Pinpoint the cell where the given text exists, returning its [X, Y] midpoint coordinate. 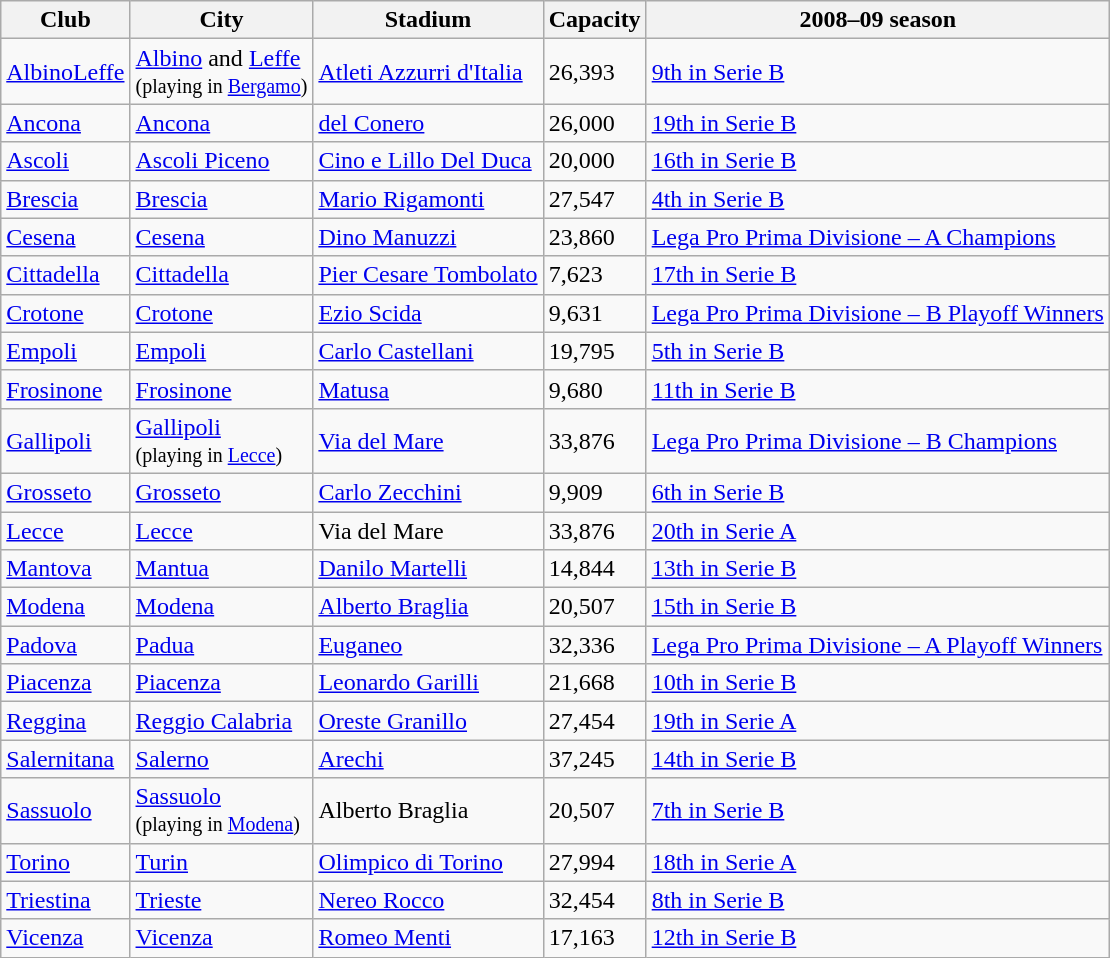
19th in Serie A [878, 721]
Reggio Calabria [222, 721]
27,547 [594, 199]
Arechi [428, 759]
Lega Pro Prima Divisione – A Champions [878, 237]
21,668 [594, 683]
Mantua [222, 569]
27,994 [594, 862]
27,454 [594, 721]
Leonardo Garilli [428, 683]
Salernitana [66, 759]
Carlo Castellani [428, 351]
Romeo Menti [428, 938]
Lega Pro Prima Divisione – B Playoff Winners [878, 313]
Danilo Martelli [428, 569]
26,000 [594, 123]
37,245 [594, 759]
Padova [66, 645]
16th in Serie B [878, 161]
Mario Rigamonti [428, 199]
Torino [66, 862]
Mantova [66, 569]
2008–09 season [878, 20]
Stadium [428, 20]
20,000 [594, 161]
9,680 [594, 389]
7,623 [594, 275]
Pier Cesare Tombolato [428, 275]
4th in Serie B [878, 199]
AlbinoLeffe [66, 72]
Dino Manuzzi [428, 237]
14,844 [594, 569]
20th in Serie A [878, 531]
9,631 [594, 313]
19,795 [594, 351]
26,393 [594, 72]
11th in Serie B [878, 389]
12th in Serie B [878, 938]
19th in Serie B [878, 123]
Oreste Granillo [428, 721]
32,336 [594, 645]
9th in Serie B [878, 72]
14th in Serie B [878, 759]
Gallipoli [66, 440]
Triestina [66, 900]
17th in Serie B [878, 275]
Atleti Azzurri d'Italia [428, 72]
Olimpico di Torino [428, 862]
Carlo Zecchini [428, 492]
Gallipoli(playing in Lecce) [222, 440]
City [222, 20]
Albino and Leffe(playing in Bergamo) [222, 72]
Capacity [594, 20]
7th in Serie B [878, 810]
Nereo Rocco [428, 900]
Ascoli [66, 161]
10th in Serie B [878, 683]
15th in Serie B [878, 607]
Cino e Lillo Del Duca [428, 161]
17,163 [594, 938]
del Conero [428, 123]
Club [66, 20]
18th in Serie A [878, 862]
Ezio Scida [428, 313]
Lega Pro Prima Divisione – B Champions [878, 440]
Matusa [428, 389]
Euganeo [428, 645]
9,909 [594, 492]
Salerno [222, 759]
8th in Serie B [878, 900]
23,860 [594, 237]
Sassuolo(playing in Modena) [222, 810]
Ascoli Piceno [222, 161]
6th in Serie B [878, 492]
Lega Pro Prima Divisione – A Playoff Winners [878, 645]
32,454 [594, 900]
Sassuolo [66, 810]
Padua [222, 645]
Reggina [66, 721]
13th in Serie B [878, 569]
5th in Serie B [878, 351]
Turin [222, 862]
Trieste [222, 900]
